Scan for the cell matching the given text and deliver its (X, Y) coordinate at center. 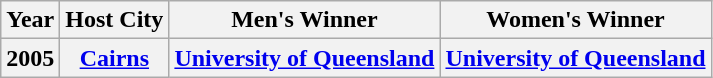
Host City (114, 20)
Men's Winner (304, 20)
Cairns (114, 58)
Year (30, 20)
Women's Winner (576, 20)
2005 (30, 58)
